Return the (X, Y) coordinate for the center point of the cell that contains the specified text.  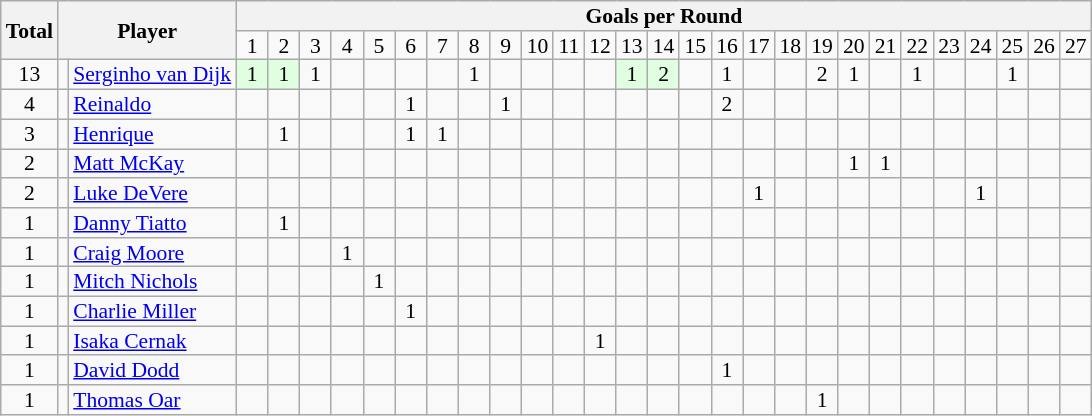
25 (1012, 46)
Luke DeVere (152, 193)
6 (411, 46)
Isaka Cernak (152, 341)
21 (886, 46)
18 (791, 46)
12 (600, 46)
Craig Moore (152, 253)
27 (1076, 46)
11 (568, 46)
20 (854, 46)
10 (538, 46)
Total (30, 30)
16 (727, 46)
Matt McKay (152, 164)
14 (664, 46)
17 (759, 46)
7 (442, 46)
Player (147, 30)
Mitch Nichols (152, 282)
15 (695, 46)
Henrique (152, 134)
5 (379, 46)
Goals per Round (664, 16)
8 (474, 46)
Charlie Miller (152, 312)
22 (917, 46)
Serginho van Dijk (152, 75)
24 (981, 46)
David Dodd (152, 371)
Thomas Oar (152, 400)
19 (822, 46)
26 (1044, 46)
Danny Tiatto (152, 223)
Reinaldo (152, 105)
9 (506, 46)
23 (949, 46)
